For the text-containing cell, return its midpoint in (X, Y) coordinate format. 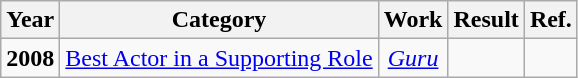
Category (219, 20)
2008 (30, 58)
Ref. (550, 20)
Year (30, 20)
Result (486, 20)
Guru (413, 58)
Best Actor in a Supporting Role (219, 58)
Work (413, 20)
